Capture the cell that displays the provided text and extract its (X, Y) central coordinate. 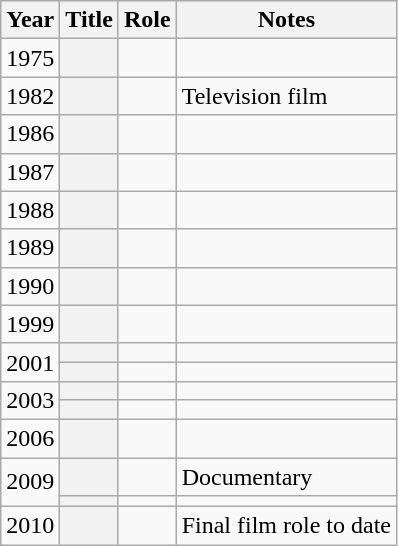
1989 (30, 248)
1975 (30, 58)
1990 (30, 286)
1982 (30, 96)
1987 (30, 172)
1988 (30, 210)
2009 (30, 482)
1986 (30, 134)
2003 (30, 400)
2010 (30, 526)
Television film (286, 96)
Year (30, 20)
2001 (30, 362)
Notes (286, 20)
Role (147, 20)
Title (90, 20)
2006 (30, 438)
Final film role to date (286, 526)
Documentary (286, 477)
1999 (30, 324)
